Scan for the cell matching the given text and deliver its (X, Y) coordinate at center. 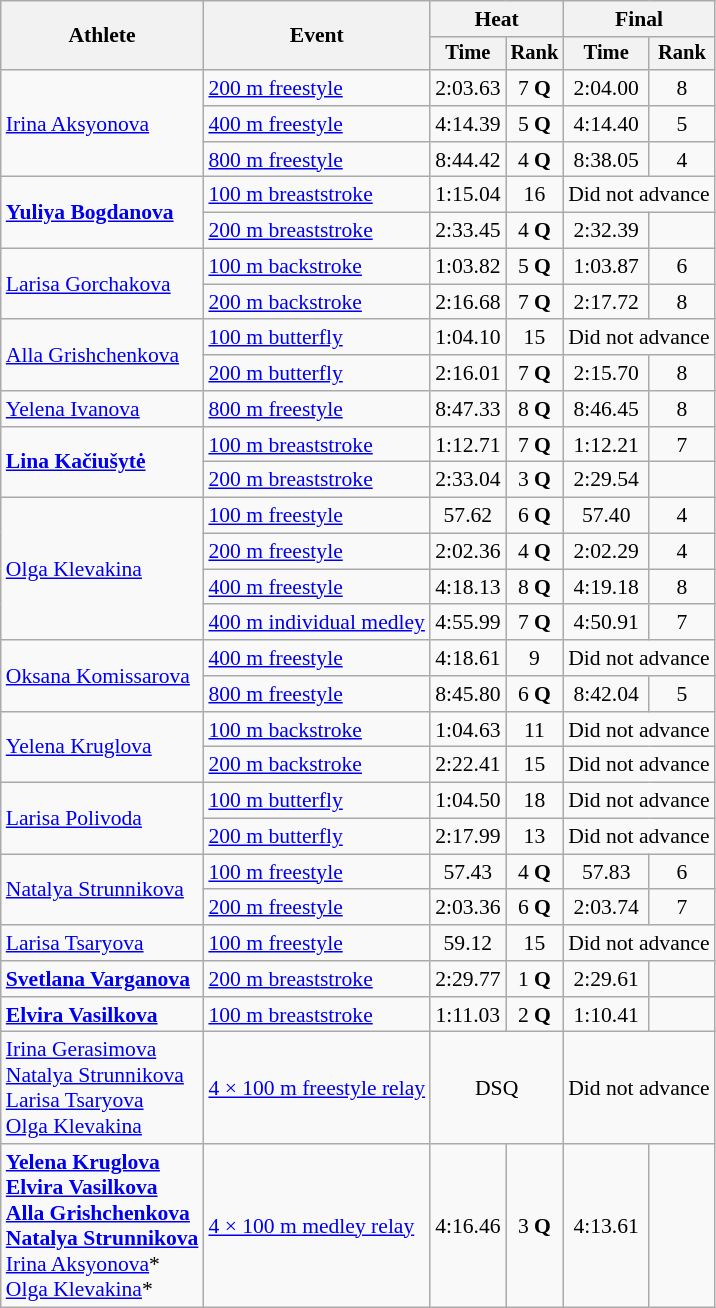
Yuliya Bogdanova (102, 212)
59.12 (468, 943)
57.83 (606, 872)
4 × 100 m medley relay (316, 1226)
4:14.40 (606, 124)
1 Q (535, 979)
4:18.13 (468, 587)
2:03.74 (606, 908)
Alla Grishchenkova (102, 356)
2:02.29 (606, 552)
4 × 100 m freestyle relay (316, 1088)
57.43 (468, 872)
Yelena Kruglova (102, 748)
2:29.54 (606, 480)
4:13.61 (606, 1226)
DSQ (496, 1088)
1:04.63 (468, 730)
Final (639, 19)
Heat (496, 19)
Larisa Gorchakova (102, 284)
1:15.04 (468, 195)
400 m individual medley (316, 623)
8:38.05 (606, 160)
Larisa Tsaryova (102, 943)
1:04.10 (468, 338)
Yelena KruglovaElvira VasilkovaAlla GrishchenkovaNatalya StrunnikovaIrina Aksyonova*Olga Klevakina* (102, 1226)
2:17.99 (468, 837)
1:03.87 (606, 267)
2 Q (535, 1015)
2:03.36 (468, 908)
2:33.45 (468, 231)
2:29.61 (606, 979)
1:11.03 (468, 1015)
Lina Kačiušytė (102, 462)
11 (535, 730)
8:46.45 (606, 409)
57.40 (606, 516)
Larisa Polivoda (102, 818)
Irina GerasimovaNatalya StrunnikovaLarisa TsaryovaOlga Klevakina (102, 1088)
1:03.82 (468, 267)
1:12.71 (468, 445)
18 (535, 801)
Elvira Vasilkova (102, 1015)
2:02.36 (468, 552)
1:12.21 (606, 445)
2:32.39 (606, 231)
16 (535, 195)
8:47.33 (468, 409)
2:29.77 (468, 979)
57.62 (468, 516)
Svetlana Varganova (102, 979)
8:45.80 (468, 694)
2:03.63 (468, 88)
4:16.46 (468, 1226)
Oksana Komissarova (102, 676)
2:16.01 (468, 373)
2:17.72 (606, 302)
13 (535, 837)
8:44.42 (468, 160)
Natalya Strunnikova (102, 890)
2:33.04 (468, 480)
2:16.68 (468, 302)
2:15.70 (606, 373)
Olga Klevakina (102, 569)
Irina Aksyonova (102, 124)
4:19.18 (606, 587)
8:42.04 (606, 694)
4:18.61 (468, 658)
2:04.00 (606, 88)
2:22.41 (468, 765)
Athlete (102, 36)
1:04.50 (468, 801)
Event (316, 36)
9 (535, 658)
4:55.99 (468, 623)
Yelena Ivanova (102, 409)
4:50.91 (606, 623)
1:10.41 (606, 1015)
4:14.39 (468, 124)
